Detect which cell encompasses the target text, then output its (x, y) center coordinate. 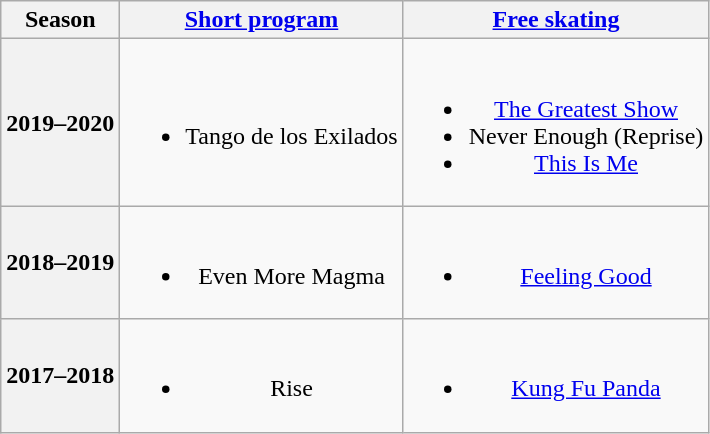
Even More Magma (262, 262)
Feeling Good (556, 262)
2017–2018 (60, 376)
Rise (262, 376)
Tango de los Exilados (262, 122)
Kung Fu Panda (556, 376)
The Greatest Show Never Enough (Reprise) This Is Me (556, 122)
2018–2019 (60, 262)
Short program (262, 20)
Season (60, 20)
Free skating (556, 20)
2019–2020 (60, 122)
